Locate the cell with the specified text and output its (X, Y) center coordinate. 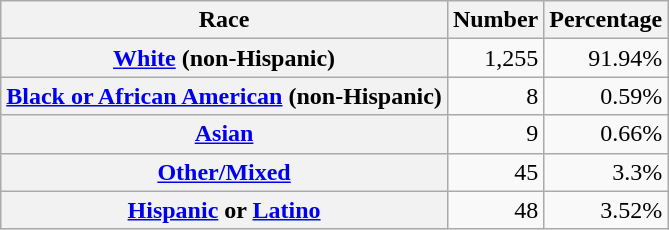
Other/Mixed (224, 172)
3.52% (606, 210)
Asian (224, 134)
Percentage (606, 20)
3.3% (606, 172)
45 (495, 172)
0.59% (606, 96)
1,255 (495, 58)
9 (495, 134)
White (non-Hispanic) (224, 58)
0.66% (606, 134)
Hispanic or Latino (224, 210)
Race (224, 20)
Number (495, 20)
8 (495, 96)
48 (495, 210)
91.94% (606, 58)
Black or African American (non-Hispanic) (224, 96)
